From the cell containing the given text, extract its center point as (x, y) coordinate. 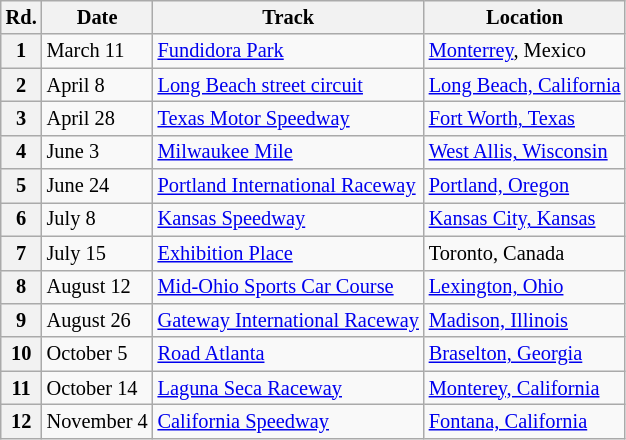
10 (22, 354)
3 (22, 118)
7 (22, 253)
June 3 (98, 152)
11 (22, 388)
October 5 (98, 354)
Milwaukee Mile (288, 152)
Fontana, California (525, 421)
March 11 (98, 51)
Date (98, 17)
Rd. (22, 17)
Long Beach street circuit (288, 85)
Track (288, 17)
July 8 (98, 219)
June 24 (98, 186)
Toronto, Canada (525, 253)
8 (22, 287)
Kansas Speedway (288, 219)
Braselton, Georgia (525, 354)
6 (22, 219)
Laguna Seca Raceway (288, 388)
Mid-Ohio Sports Car Course (288, 287)
Monterrey, Mexico (525, 51)
Fort Worth, Texas (525, 118)
Long Beach, California (525, 85)
Exhibition Place (288, 253)
1 (22, 51)
West Allis, Wisconsin (525, 152)
Portland International Raceway (288, 186)
4 (22, 152)
Madison, Illinois (525, 320)
August 12 (98, 287)
November 4 (98, 421)
2 (22, 85)
12 (22, 421)
Road Atlanta (288, 354)
Kansas City, Kansas (525, 219)
April 8 (98, 85)
Lexington, Ohio (525, 287)
Portland, Oregon (525, 186)
Gateway International Raceway (288, 320)
August 26 (98, 320)
Monterey, California (525, 388)
Fundidora Park (288, 51)
Texas Motor Speedway (288, 118)
April 28 (98, 118)
October 14 (98, 388)
Location (525, 17)
July 15 (98, 253)
9 (22, 320)
5 (22, 186)
California Speedway (288, 421)
